From the cell containing the given text, extract its center point as [x, y] coordinate. 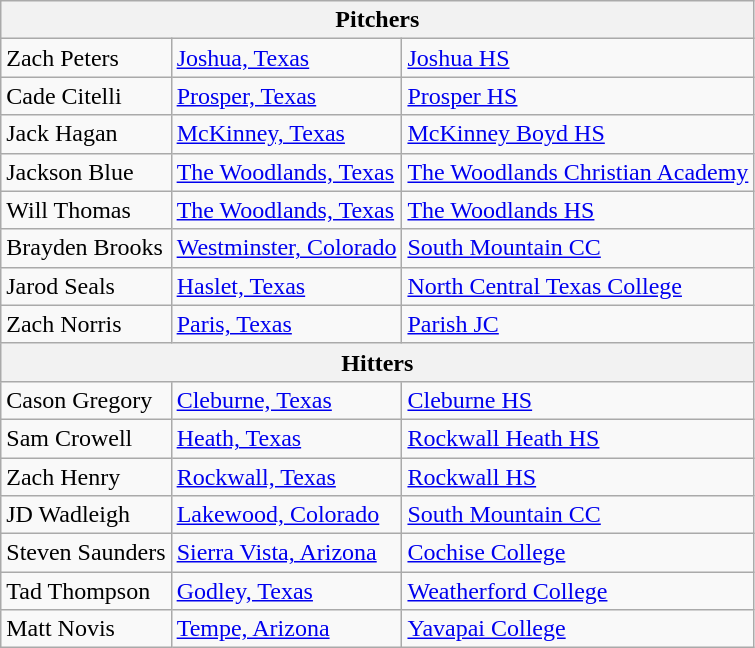
Haslet, Texas [286, 286]
Zach Peters [86, 58]
Pitchers [378, 20]
North Central Texas College [578, 286]
The Woodlands Christian Academy [578, 172]
Zach Norris [86, 324]
Yavapai College [578, 629]
Sam Crowell [86, 438]
Heath, Texas [286, 438]
Weatherford College [578, 591]
Rockwall HS [578, 477]
Brayden Brooks [86, 248]
Sierra Vista, Arizona [286, 553]
Cason Gregory [86, 400]
Cochise College [578, 553]
Tad Thompson [86, 591]
Rockwall Heath HS [578, 438]
Rockwall, Texas [286, 477]
Jack Hagan [86, 134]
JD Wadleigh [86, 515]
Westminster, Colorado [286, 248]
Zach Henry [86, 477]
Cleburne HS [578, 400]
Joshua HS [578, 58]
Prosper, Texas [286, 96]
Parish JC [578, 324]
The Woodlands HS [578, 210]
Cade Citelli [86, 96]
Jackson Blue [86, 172]
Will Thomas [86, 210]
Matt Novis [86, 629]
Godley, Texas [286, 591]
Joshua, Texas [286, 58]
Cleburne, Texas [286, 400]
McKinney, Texas [286, 134]
Steven Saunders [86, 553]
McKinney Boyd HS [578, 134]
Jarod Seals [86, 286]
Lakewood, Colorado [286, 515]
Tempe, Arizona [286, 629]
Prosper HS [578, 96]
Hitters [378, 362]
Paris, Texas [286, 324]
